Search for the cell housing the specified text and yield its [x, y] center coordinate. 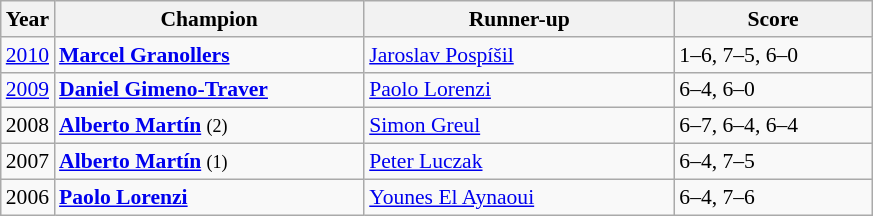
Score [773, 19]
2010 [28, 55]
2009 [28, 90]
Runner-up [519, 19]
2008 [28, 126]
6–7, 6–4, 6–4 [773, 126]
6–4, 6–0 [773, 90]
Jaroslav Pospíšil [519, 55]
1–6, 7–5, 6–0 [773, 55]
Daniel Gimeno-Traver [209, 90]
Year [28, 19]
6–4, 7–6 [773, 197]
Peter Luczak [519, 162]
Champion [209, 19]
Younes El Aynaoui [519, 197]
Alberto Martín (2) [209, 126]
6–4, 7–5 [773, 162]
Simon Greul [519, 126]
2007 [28, 162]
2006 [28, 197]
Marcel Granollers [209, 55]
Alberto Martín (1) [209, 162]
